Output the (x, y) coordinate of the center of the cell containing the given text.  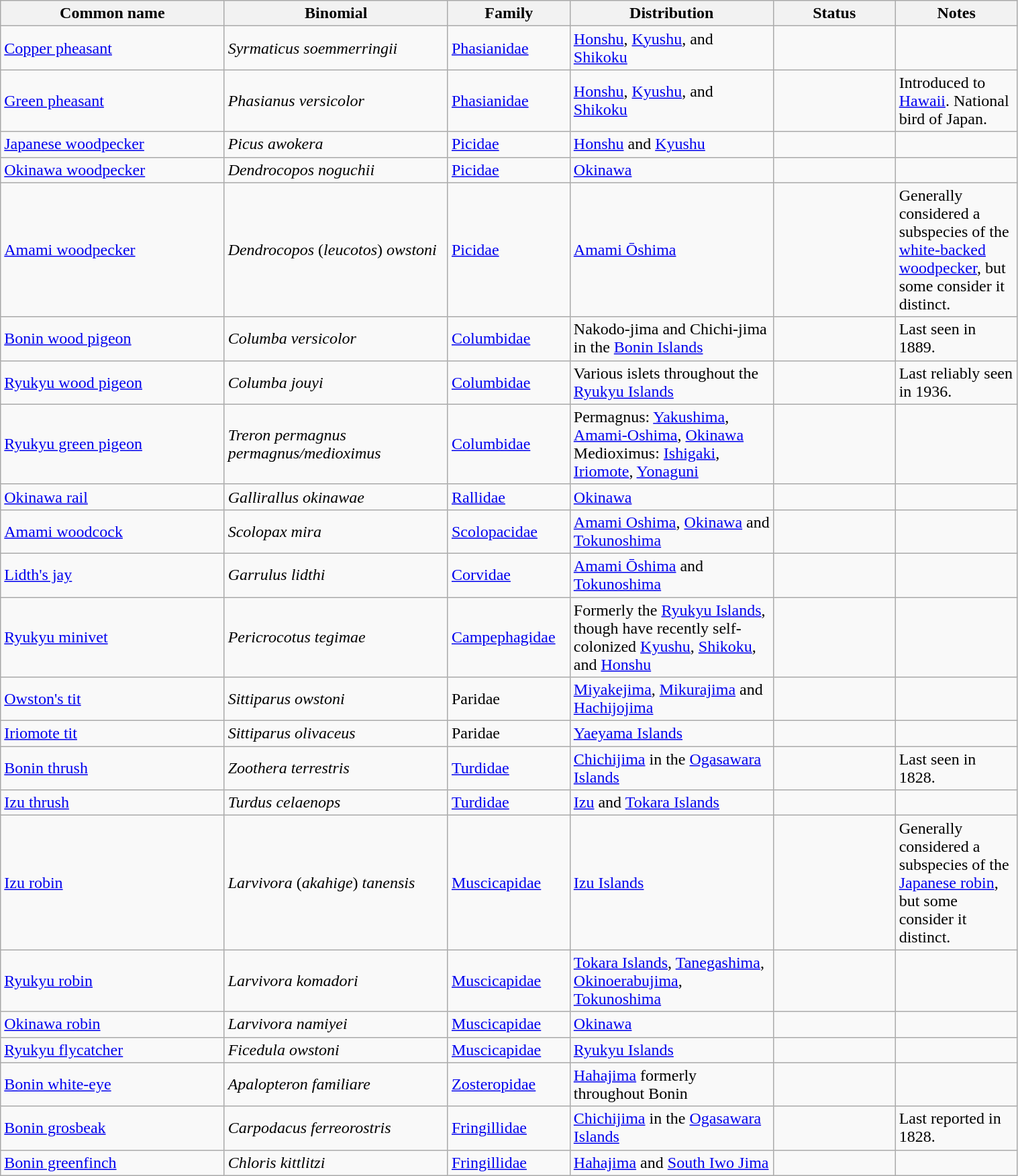
Ficedula owstoni (336, 1050)
Iriomote tit (113, 734)
Green pheasant (113, 101)
Hahajima and South Iwo Jima (671, 1163)
Introduced to Hawaii. National bird of Japan. (956, 101)
Amami Ōshima (671, 250)
Phasianus versicolor (336, 101)
Bonin thrush (113, 768)
Ryukyu robin (113, 981)
Campephagidae (509, 638)
Last seen in 1828. (956, 768)
Zosteropidae (509, 1085)
Ryukyu minivet (113, 638)
Izu thrush (113, 803)
Izu Islands (671, 883)
Ryukyu Islands (671, 1050)
Columba versicolor (336, 338)
Dendrocopos (leucotos) owstoni (336, 250)
Sittiparus owstoni (336, 699)
Various islets throughout the Ryukyu Islands (671, 383)
Columba jouyi (336, 383)
Ryukyu flycatcher (113, 1050)
Tokara Islands, Tanegashima, Okinoerabujima, Tokunoshima (671, 981)
Generally considered a subspecies of the Japanese robin, but some consider it distinct. (956, 883)
Amami woodcock (113, 532)
Japanese woodpecker (113, 144)
Family (509, 13)
Okinawa rail (113, 497)
Izu robin (113, 883)
Last seen in 1889. (956, 338)
Hahajima formerly throughout Bonin (671, 1085)
Formerly the Ryukyu Islands, though have recently self-colonized Kyushu, Shikoku, and Honshu (671, 638)
Amami woodpecker (113, 250)
Bonin white-eye (113, 1085)
Okinawa robin (113, 1024)
Okinawa woodpecker (113, 170)
Bonin greenfinch (113, 1163)
Treron permagnus permagnus/medioximus (336, 444)
Copper pheasant (113, 48)
Generally considered a subspecies of the white-backed woodpecker, but some consider it distinct. (956, 250)
Scolopacidae (509, 532)
Miyakejima, Mikurajima and Hachijojima (671, 699)
Ryukyu green pigeon (113, 444)
Larvivora komadori (336, 981)
Rallidae (509, 497)
Ryukyu wood pigeon (113, 383)
Status (834, 13)
Dendrocopos noguchii (336, 170)
Notes (956, 13)
Turdus celaenops (336, 803)
Permagnus: Yakushima, Amami-Oshima, OkinawaMedioximus: Ishigaki, Iriomote, Yonaguni (671, 444)
Syrmaticus soemmerringii (336, 48)
Pericrocotus tegimae (336, 638)
Picus awokera (336, 144)
Lidth's jay (113, 575)
Corvidae (509, 575)
Scolopax mira (336, 532)
Owston's tit (113, 699)
Chloris kittlitzi (336, 1163)
Bonin wood pigeon (113, 338)
Nakodo-jima and Chichi-jima in the Bonin Islands (671, 338)
Carpodacus ferreorostris (336, 1128)
Apalopteron familiare (336, 1085)
Distribution (671, 13)
Amami Oshima, Okinawa and Tokunoshima (671, 532)
Yaeyama Islands (671, 734)
Bonin grosbeak (113, 1128)
Garrulus lidthi (336, 575)
Sittiparus olivaceus (336, 734)
Gallirallus okinawae (336, 497)
Zoothera terrestris (336, 768)
Amami Ōshima and Tokunoshima (671, 575)
Last reported in 1828. (956, 1128)
Common name (113, 13)
Izu and Tokara Islands (671, 803)
Honshu and Kyushu (671, 144)
Last reliably seen in 1936. (956, 383)
Larvivora (akahige) tanensis (336, 883)
Binomial (336, 13)
Larvivora namiyei (336, 1024)
